Locate the cell with the specified text and output its [X, Y] center coordinate. 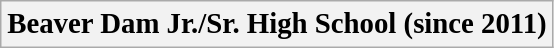
Beaver Dam Jr./Sr. High School (since 2011) [277, 24]
